Return the [x, y] coordinate for the center point of the cell that contains the specified text.  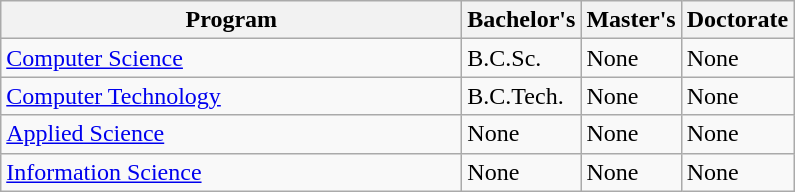
Program [232, 20]
Information Science [232, 172]
Computer Science [232, 58]
Bachelor's [522, 20]
Doctorate [737, 20]
Computer Technology [232, 96]
B.C.Sc. [522, 58]
B.C.Tech. [522, 96]
Master's [631, 20]
Applied Science [232, 134]
